Scan for the cell matching the given text and deliver its (x, y) coordinate at center. 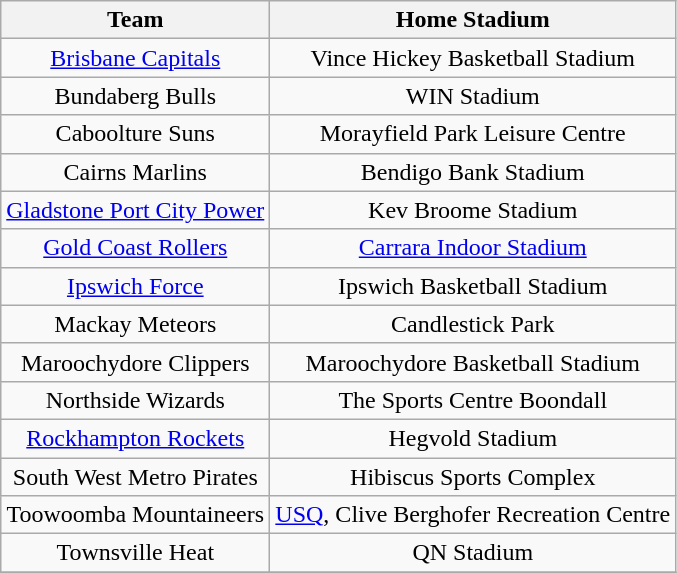
USQ, Clive Berghofer Recreation Centre (473, 515)
South West Metro Pirates (136, 477)
Candlestick Park (473, 324)
Cairns Marlins (136, 172)
Mackay Meteors (136, 324)
Gladstone Port City Power (136, 210)
Ipswich Basketball Stadium (473, 286)
Maroochydore Basketball Stadium (473, 362)
Carrara Indoor Stadium (473, 248)
Morayfield Park Leisure Centre (473, 134)
Rockhampton Rockets (136, 438)
Hegvold Stadium (473, 438)
QN Stadium (473, 553)
Gold Coast Rollers (136, 248)
Brisbane Capitals (136, 58)
Caboolture Suns (136, 134)
WIN Stadium (473, 96)
Toowoomba Mountaineers (136, 515)
Bendigo Bank Stadium (473, 172)
Vince Hickey Basketball Stadium (473, 58)
Bundaberg Bulls (136, 96)
Maroochydore Clippers (136, 362)
Northside Wizards (136, 400)
The Sports Centre Boondall (473, 400)
Townsville Heat (136, 553)
Hibiscus Sports Complex (473, 477)
Home Stadium (473, 20)
Team (136, 20)
Kev Broome Stadium (473, 210)
Ipswich Force (136, 286)
